Capture the cell that displays the provided text and extract its [x, y] central coordinate. 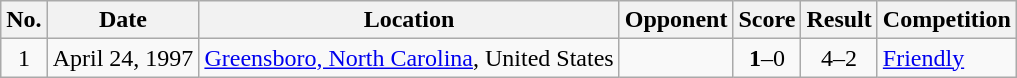
April 24, 1997 [123, 58]
Competition [946, 20]
1 [24, 58]
Score [767, 20]
Location [409, 20]
Result [839, 20]
No. [24, 20]
Friendly [946, 58]
4–2 [839, 58]
Opponent [676, 20]
Date [123, 20]
1–0 [767, 58]
Greensboro, North Carolina, United States [409, 58]
